Return [x, y] of the center of cell containing provided text 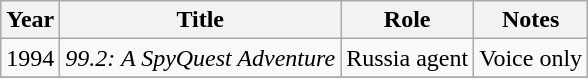
99.2: A SpyQuest Adventure [200, 58]
Voice only [531, 58]
1994 [30, 58]
Russia agent [408, 58]
Title [200, 20]
Year [30, 20]
Role [408, 20]
Notes [531, 20]
